Return the (X, Y) coordinate for the center point of the cell that contains the specified text.  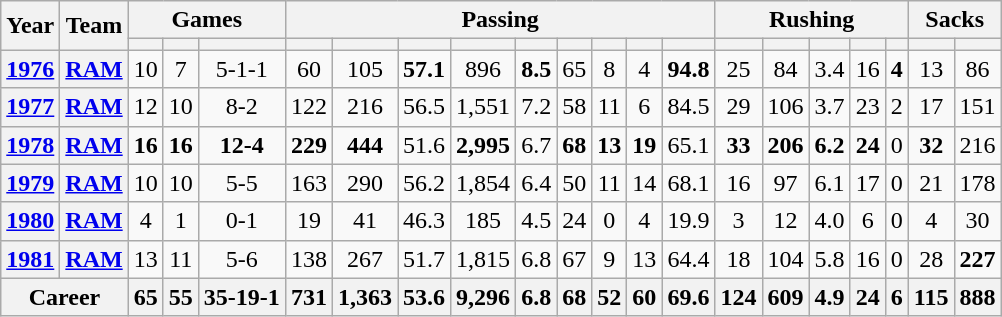
6.7 (536, 145)
50 (574, 183)
4.5 (536, 221)
1977 (30, 107)
Career (64, 297)
6.1 (830, 183)
6.4 (536, 183)
896 (484, 69)
7.2 (536, 107)
115 (931, 297)
Rushing (812, 20)
1,551 (484, 107)
163 (308, 183)
25 (738, 69)
86 (978, 69)
58 (574, 107)
1976 (30, 69)
3.4 (830, 69)
1981 (30, 259)
69.6 (688, 297)
138 (308, 259)
57.1 (424, 69)
94.8 (688, 69)
122 (308, 107)
9,296 (484, 297)
5-5 (242, 183)
3 (738, 221)
68.1 (688, 183)
106 (786, 107)
5-1-1 (242, 69)
Passing (500, 20)
8-2 (242, 107)
124 (738, 297)
888 (978, 297)
609 (786, 297)
53.6 (424, 297)
67 (574, 259)
65.1 (688, 145)
105 (364, 69)
46.3 (424, 221)
Sacks (954, 20)
28 (931, 259)
8 (610, 69)
290 (364, 183)
1,815 (484, 259)
229 (308, 145)
1978 (30, 145)
1980 (30, 221)
227 (978, 259)
6.2 (830, 145)
1,854 (484, 183)
1 (180, 221)
30 (978, 221)
41 (364, 221)
Team (94, 26)
12-4 (242, 145)
33 (738, 145)
0-1 (242, 221)
51.6 (424, 145)
8.5 (536, 69)
7 (180, 69)
206 (786, 145)
3.7 (830, 107)
55 (180, 297)
731 (308, 297)
84 (786, 69)
18 (738, 259)
1,363 (364, 297)
56.2 (424, 183)
14 (644, 183)
29 (738, 107)
267 (364, 259)
64.4 (688, 259)
5-6 (242, 259)
104 (786, 259)
444 (364, 145)
56.5 (424, 107)
1979 (30, 183)
23 (868, 107)
9 (610, 259)
Games (206, 20)
32 (931, 145)
19.9 (688, 221)
5.8 (830, 259)
151 (978, 107)
84.5 (688, 107)
2 (896, 107)
4.9 (830, 297)
2,995 (484, 145)
97 (786, 183)
185 (484, 221)
52 (610, 297)
21 (931, 183)
35-19-1 (242, 297)
178 (978, 183)
4.0 (830, 221)
Year (30, 26)
51.7 (424, 259)
